Detect which cell encompasses the target text, then output its [x, y] center coordinate. 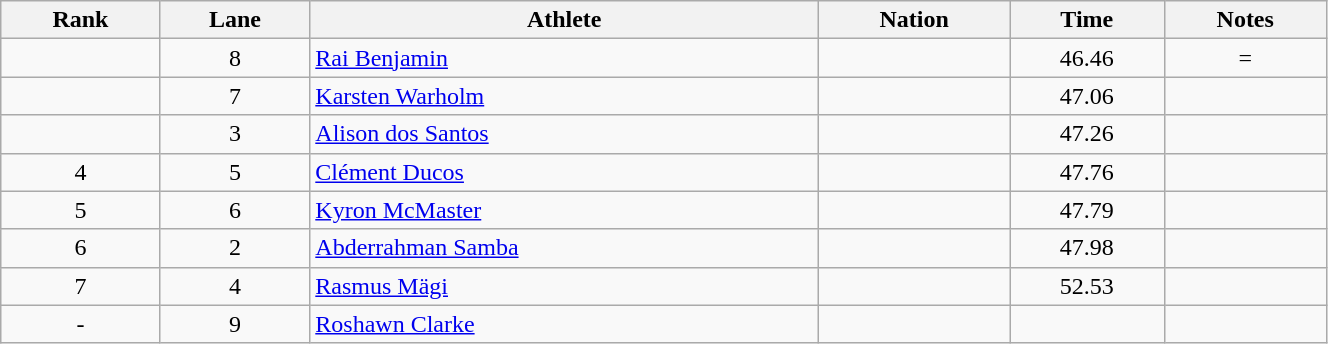
Kyron McMaster [564, 210]
Abderrahman Samba [564, 248]
- [80, 324]
Lane [235, 20]
3 [235, 134]
47.06 [1087, 96]
46.46 [1087, 58]
Clément Ducos [564, 172]
Rai Benjamin [564, 58]
Nation [914, 20]
Athlete [564, 20]
Alison dos Santos [564, 134]
8 [235, 58]
= [1245, 58]
52.53 [1087, 286]
47.79 [1087, 210]
9 [235, 324]
Rasmus Mägi [564, 286]
Notes [1245, 20]
Karsten Warholm [564, 96]
47.76 [1087, 172]
47.98 [1087, 248]
Rank [80, 20]
2 [235, 248]
47.26 [1087, 134]
Time [1087, 20]
Roshawn Clarke [564, 324]
